Capture the cell that displays the provided text and extract its [X, Y] central coordinate. 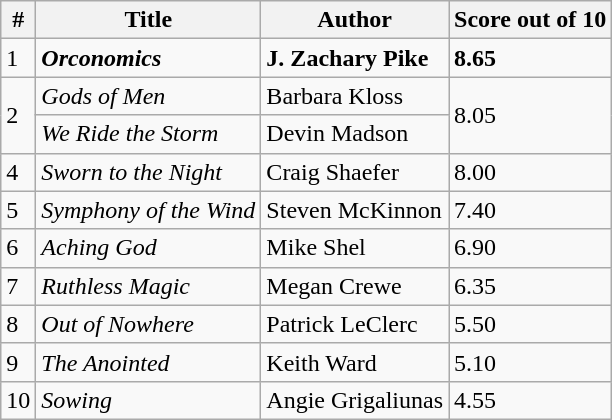
8 [18, 324]
4 [18, 172]
The Anointed [148, 362]
Orconomics [148, 58]
5.50 [530, 324]
6.35 [530, 286]
Devin Madson [355, 134]
Craig Shaefer [355, 172]
Ruthless Magic [148, 286]
6.90 [530, 248]
# [18, 20]
5 [18, 210]
Steven McKinnon [355, 210]
Score out of 10 [530, 20]
8.05 [530, 115]
Title [148, 20]
2 [18, 115]
Gods of Men [148, 96]
8.00 [530, 172]
We Ride the Storm [148, 134]
5.10 [530, 362]
Keith Ward [355, 362]
Out of Nowhere [148, 324]
Symphony of the Wind [148, 210]
Barbara Kloss [355, 96]
Aching God [148, 248]
9 [18, 362]
4.55 [530, 400]
Patrick LeClerc [355, 324]
Megan Crewe [355, 286]
6 [18, 248]
J. Zachary Pike [355, 58]
Angie Grigaliunas [355, 400]
8.65 [530, 58]
7.40 [530, 210]
10 [18, 400]
1 [18, 58]
7 [18, 286]
Mike Shel [355, 248]
Sowing [148, 400]
Sworn to the Night [148, 172]
Author [355, 20]
